Capture the cell that displays the provided text and extract its (X, Y) central coordinate. 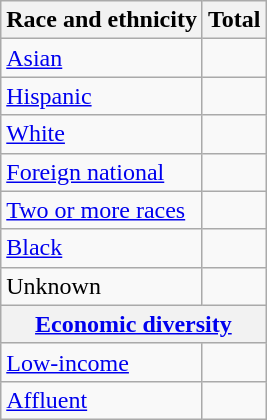
Race and ethnicity (102, 20)
Black (102, 248)
Two or more races (102, 210)
Asian (102, 58)
White (102, 134)
Low-income (102, 362)
Hispanic (102, 96)
Total (234, 20)
Economic diversity (134, 324)
Unknown (102, 286)
Affluent (102, 400)
Foreign national (102, 172)
